Scan for the cell matching the given text and deliver its [X, Y] coordinate at center. 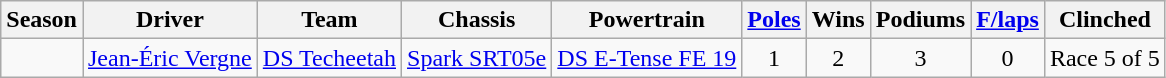
Season [42, 20]
0 [1008, 58]
Clinched [1104, 20]
Poles [774, 20]
Podiums [920, 20]
1 [774, 58]
F/laps [1008, 20]
Powertrain [647, 20]
Chassis [477, 20]
DS E-Tense FE 19 [647, 58]
Driver [170, 20]
3 [920, 58]
Race 5 of 5 [1104, 58]
Team [329, 20]
Wins [838, 20]
Spark SRT05e [477, 58]
DS Techeetah [329, 58]
Jean-Éric Vergne [170, 58]
2 [838, 58]
